Locate the cell with the specified text and output its (x, y) center coordinate. 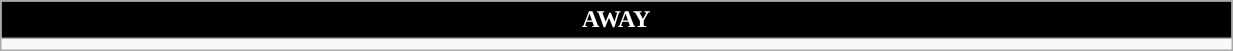
AWAY (616, 20)
